Pinpoint the cell where the given text exists, returning its (x, y) midpoint coordinate. 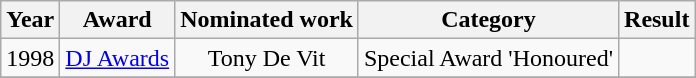
Category (488, 20)
1998 (30, 58)
DJ Awards (118, 58)
Award (118, 20)
Year (30, 20)
Special Award 'Honoured' (488, 58)
Nominated work (267, 20)
Tony De Vit (267, 58)
Result (657, 20)
